Identify which cell holds the provided text, then report its [X, Y] central coordinate. 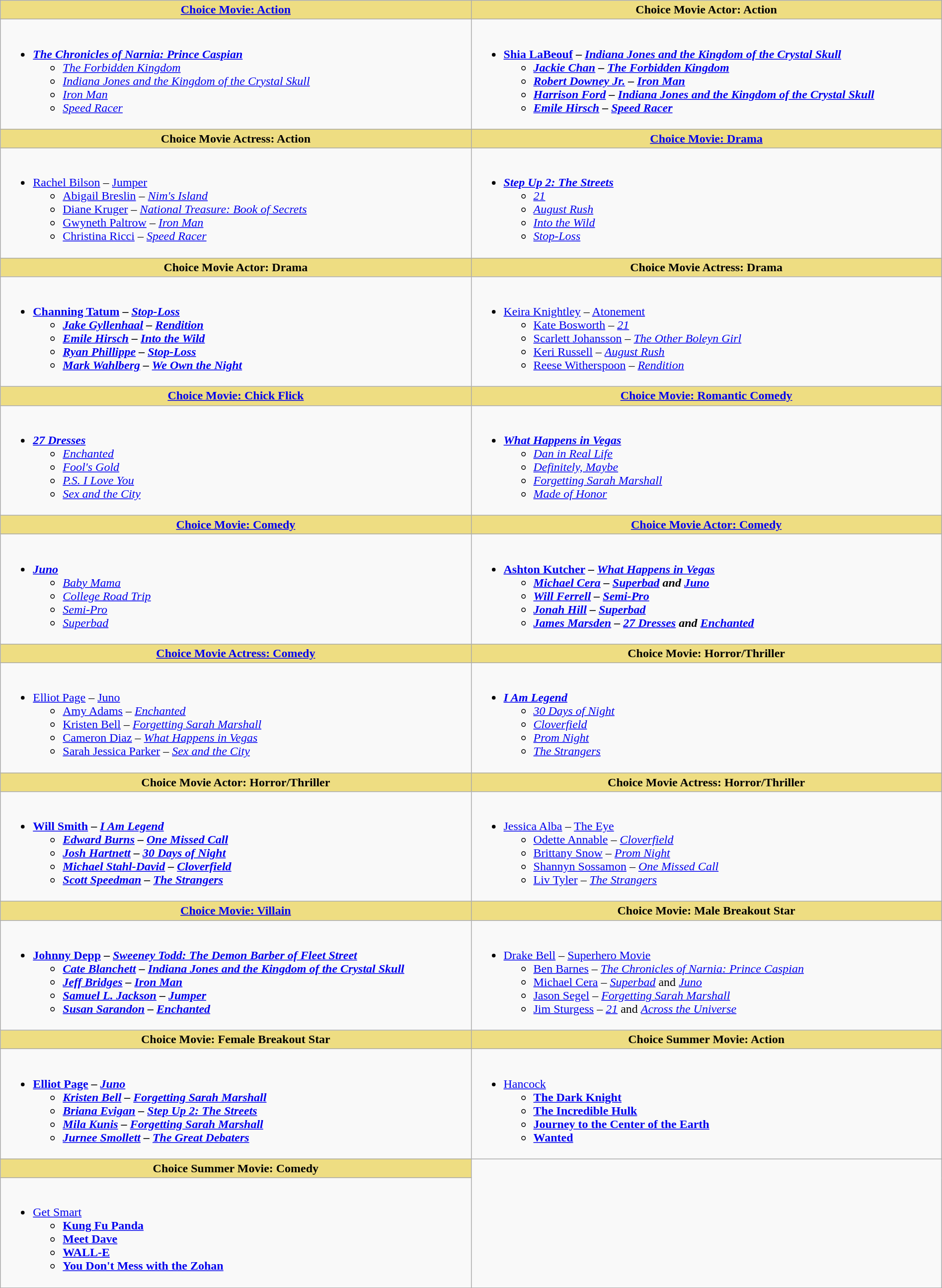
Choice Movie: Drama [706, 139]
Step Up 2: The Streets21August RushInto the WildStop-Loss [706, 203]
Choice Movie Actor: Drama [235, 267]
Keira Knightley – AtonementKate Bosworth – 21Scarlett Johansson – The Other Boleyn GirlKeri Russell – August RushReese Witherspoon – Rendition [706, 332]
Channing Tatum – Stop-LossJake Gyllenhaal – RenditionEmile Hirsch – Into the WildRyan Phillippe – Stop-LossMark Wahlberg – We Own the Night [235, 332]
HancockThe Dark KnightThe Incredible HulkJourney to the Center of the EarthWanted [706, 1104]
What Happens in VegasDan in Real LifeDefinitely, MaybeForgetting Sarah MarshallMade of Honor [706, 460]
Choice Movie Actress: Horror/Thriller [706, 782]
Choice Movie Actress: Drama [706, 267]
Choice Movie: Action [235, 10]
Choice Movie: Comedy [235, 525]
Choice Movie: Villain [235, 911]
Choice Movie: Male Breakout Star [706, 911]
JunoBaby MamaCollege Road TripSemi-ProSuperbad [235, 589]
Jessica Alba – The EyeOdette Annable – CloverfieldBrittany Snow – Prom NightShannyn Sossamon – One Missed CallLiv Tyler – The Strangers [706, 846]
Choice Movie Actress: Action [235, 139]
Choice Movie: Horror/Thriller [706, 653]
I Am Legend30 Days of NightCloverfieldProm NightThe Strangers [706, 717]
Choice Summer Movie: Action [706, 1040]
Choice Movie Actor: Horror/Thriller [235, 782]
The Chronicles of Narnia: Prince CaspianThe Forbidden KingdomIndiana Jones and the Kingdom of the Crystal SkullIron ManSpeed Racer [235, 75]
Will Smith – I Am LegendEdward Burns – One Missed CallJosh Hartnett – 30 Days of NightMichael Stahl-David – CloverfieldScott Speedman – The Strangers [235, 846]
Choice Movie: Romantic Comedy [706, 396]
Choice Summer Movie: Comedy [235, 1168]
Choice Movie Actor: Action [706, 10]
Choice Movie: Chick Flick [235, 396]
Choice Movie: Female Breakout Star [235, 1040]
Choice Movie Actor: Comedy [706, 525]
27 DressesEnchantedFool's GoldP.S. I Love YouSex and the City [235, 460]
Choice Movie Actress: Comedy [235, 653]
Get SmartKung Fu PandaMeet DaveWALL-EYou Don't Mess with the Zohan [235, 1233]
